Find where the given text appears and provide that cell's center as [X, Y] coordinate. 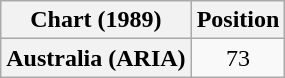
Australia (ARIA) [96, 58]
73 [238, 58]
Position [238, 20]
Chart (1989) [96, 20]
